Search for the cell housing the specified text and yield its (X, Y) center coordinate. 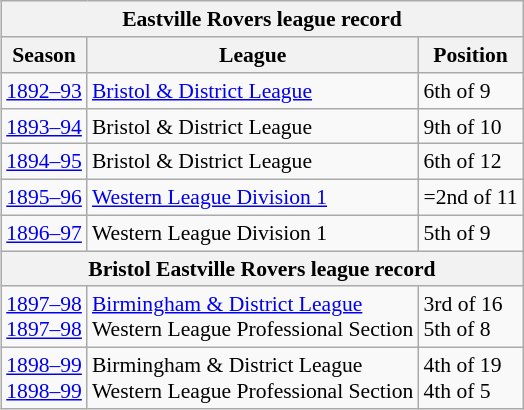
6th of 12 (470, 162)
Season (44, 55)
Eastville Rovers league record (262, 19)
Bristol Eastville Rovers league record (262, 269)
1894–95 (44, 162)
4th of 194th of 5 (470, 378)
1893–94 (44, 126)
=2nd of 11 (470, 197)
Position (470, 55)
1896–97 (44, 233)
6th of 9 (470, 91)
1897–981897–98 (44, 316)
1898–991898–99 (44, 378)
9th of 10 (470, 126)
3rd of 165th of 8 (470, 316)
1895–96 (44, 197)
1892–93 (44, 91)
5th of 9 (470, 233)
League (253, 55)
